Return [X, Y] of the center of cell containing provided text 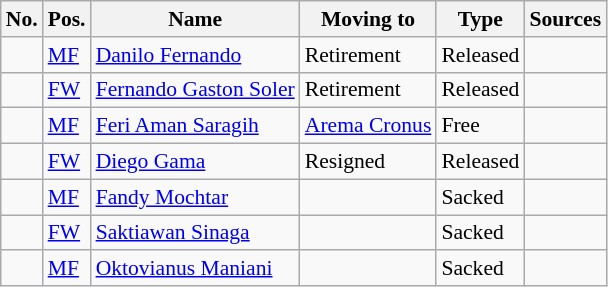
Saktiawan Sinaga [196, 233]
Diego Gama [196, 162]
Pos. [67, 19]
No. [22, 19]
Resigned [368, 162]
Fandy Mochtar [196, 197]
Danilo Fernando [196, 55]
Moving to [368, 19]
Fernando Gaston Soler [196, 90]
Name [196, 19]
Arema Cronus [368, 126]
Feri Aman Saragih [196, 126]
Free [480, 126]
Sources [565, 19]
Oktovianus Maniani [196, 269]
Type [480, 19]
